Search for the cell housing the specified text and yield its [x, y] center coordinate. 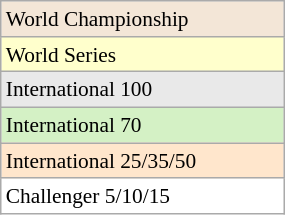
World Series [142, 55]
International 70 [142, 126]
International 25/35/50 [142, 161]
International 100 [142, 90]
Challenger 5/10/15 [142, 197]
World Championship [142, 19]
